Capture the cell that displays the provided text and extract its (X, Y) central coordinate. 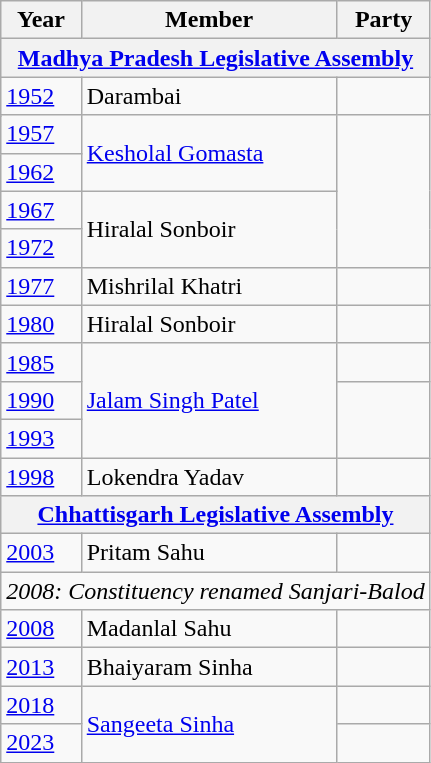
1990 (41, 400)
1972 (41, 248)
Madanlal Sahu (209, 629)
2013 (41, 667)
1957 (41, 134)
1993 (41, 438)
1985 (41, 362)
Chhattisgarh Legislative Assembly (216, 515)
1980 (41, 324)
1977 (41, 286)
Member (209, 20)
Party (384, 20)
2003 (41, 553)
1998 (41, 477)
Jalam Singh Patel (209, 400)
2018 (41, 705)
Bhaiyaram Sinha (209, 667)
Kesholal Gomasta (209, 153)
1967 (41, 210)
2008: Constituency renamed Sanjari-Balod (216, 591)
1952 (41, 96)
1962 (41, 172)
Darambai (209, 96)
Mishrilal Khatri (209, 286)
Lokendra Yadav (209, 477)
Sangeeta Sinha (209, 724)
Madhya Pradesh Legislative Assembly (216, 58)
Year (41, 20)
2023 (41, 743)
Pritam Sahu (209, 553)
2008 (41, 629)
